Output the (X, Y) coordinate of the center of the cell containing the given text.  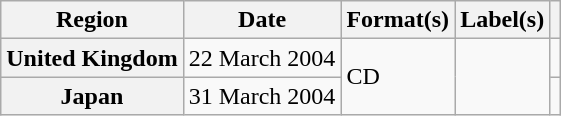
Region (92, 20)
Date (262, 20)
Japan (92, 96)
Label(s) (502, 20)
Format(s) (398, 20)
United Kingdom (92, 58)
CD (398, 77)
31 March 2004 (262, 96)
22 March 2004 (262, 58)
